From the cell containing the given text, extract its center point as [x, y] coordinate. 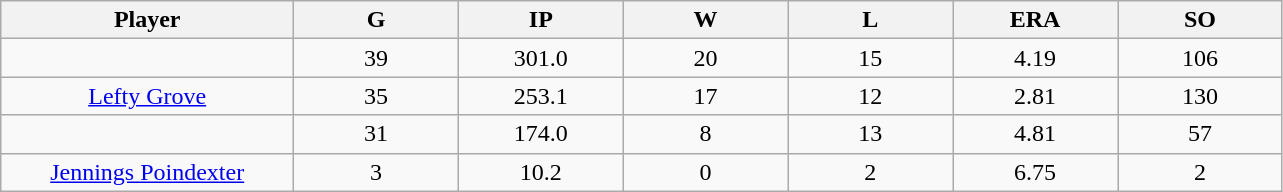
174.0 [540, 134]
L [870, 20]
57 [1200, 134]
IP [540, 20]
35 [376, 96]
301.0 [540, 58]
12 [870, 96]
15 [870, 58]
31 [376, 134]
10.2 [540, 172]
17 [706, 96]
0 [706, 172]
4.81 [1036, 134]
253.1 [540, 96]
39 [376, 58]
ERA [1036, 20]
2.81 [1036, 96]
Jennings Poindexter [148, 172]
6.75 [1036, 172]
20 [706, 58]
130 [1200, 96]
SO [1200, 20]
4.19 [1036, 58]
106 [1200, 58]
3 [376, 172]
Lefty Grove [148, 96]
13 [870, 134]
G [376, 20]
Player [148, 20]
W [706, 20]
8 [706, 134]
